Determine the (x, y) coordinate at the center of the cell enclosing the given text.  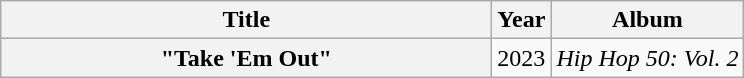
Year (522, 20)
2023 (522, 58)
"Take 'Em Out" (246, 58)
Title (246, 20)
Hip Hop 50: Vol. 2 (648, 58)
Album (648, 20)
